Return (X, Y) of the center of cell containing provided text 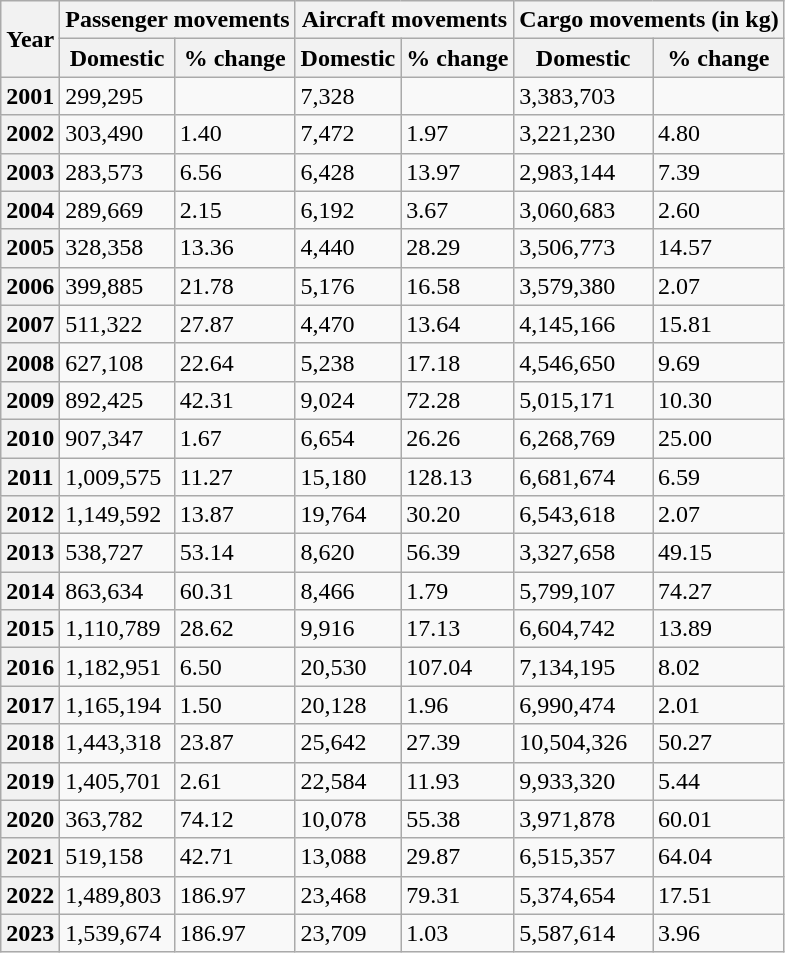
1,165,194 (117, 705)
28.29 (458, 248)
538,727 (117, 553)
14.57 (718, 248)
2.15 (234, 210)
13.36 (234, 248)
28.62 (234, 629)
363,782 (117, 819)
74.12 (234, 819)
6.50 (234, 667)
15,180 (348, 477)
5,176 (348, 286)
7,328 (348, 96)
2011 (30, 477)
1.03 (458, 933)
79.31 (458, 895)
9,916 (348, 629)
3.67 (458, 210)
Passenger movements (178, 20)
9,933,320 (584, 781)
6,604,742 (584, 629)
1.40 (234, 134)
15.81 (718, 324)
2003 (30, 172)
2020 (30, 819)
8.02 (718, 667)
50.27 (718, 743)
1.79 (458, 591)
2021 (30, 857)
6.56 (234, 172)
5,587,614 (584, 933)
5,238 (348, 362)
6,428 (348, 172)
2016 (30, 667)
2019 (30, 781)
17.51 (718, 895)
17.18 (458, 362)
30.20 (458, 515)
4,546,650 (584, 362)
3,506,773 (584, 248)
511,322 (117, 324)
2007 (30, 324)
10.30 (718, 400)
11.93 (458, 781)
7.39 (718, 172)
23.87 (234, 743)
23,468 (348, 895)
23,709 (348, 933)
10,078 (348, 819)
9,024 (348, 400)
42.31 (234, 400)
4.80 (718, 134)
3,579,380 (584, 286)
27.87 (234, 324)
1.50 (234, 705)
627,108 (117, 362)
1.96 (458, 705)
60.31 (234, 591)
2010 (30, 438)
9.69 (718, 362)
5,015,171 (584, 400)
2001 (30, 96)
2023 (30, 933)
1,489,803 (117, 895)
2005 (30, 248)
6,543,618 (584, 515)
2.60 (718, 210)
1,182,951 (117, 667)
1,110,789 (117, 629)
60.01 (718, 819)
3,971,878 (584, 819)
1.97 (458, 134)
74.27 (718, 591)
303,490 (117, 134)
13.97 (458, 172)
4,470 (348, 324)
863,634 (117, 591)
42.71 (234, 857)
6,990,474 (584, 705)
1,405,701 (117, 781)
7,134,195 (584, 667)
2022 (30, 895)
72.28 (458, 400)
3,383,703 (584, 96)
107.04 (458, 667)
6,268,769 (584, 438)
64.04 (718, 857)
3,327,658 (584, 553)
Year (30, 39)
1,009,575 (117, 477)
328,358 (117, 248)
20,530 (348, 667)
2012 (30, 515)
283,573 (117, 172)
16.58 (458, 286)
10,504,326 (584, 743)
7,472 (348, 134)
2018 (30, 743)
2014 (30, 591)
5,374,654 (584, 895)
907,347 (117, 438)
6.59 (718, 477)
399,885 (117, 286)
25,642 (348, 743)
1.67 (234, 438)
27.39 (458, 743)
892,425 (117, 400)
2004 (30, 210)
22,584 (348, 781)
519,158 (117, 857)
4,440 (348, 248)
13.64 (458, 324)
2.61 (234, 781)
6,681,674 (584, 477)
56.39 (458, 553)
26.26 (458, 438)
5,799,107 (584, 591)
21.78 (234, 286)
55.38 (458, 819)
49.15 (718, 553)
128.13 (458, 477)
4,145,166 (584, 324)
6,654 (348, 438)
13,088 (348, 857)
2008 (30, 362)
22.64 (234, 362)
13.89 (718, 629)
20,128 (348, 705)
3.96 (718, 933)
13.87 (234, 515)
19,764 (348, 515)
29.87 (458, 857)
8,620 (348, 553)
299,295 (117, 96)
3,221,230 (584, 134)
53.14 (234, 553)
2006 (30, 286)
1,149,592 (117, 515)
25.00 (718, 438)
2009 (30, 400)
1,539,674 (117, 933)
6,515,357 (584, 857)
1,443,318 (117, 743)
289,669 (117, 210)
2015 (30, 629)
2002 (30, 134)
2,983,144 (584, 172)
8,466 (348, 591)
2013 (30, 553)
3,060,683 (584, 210)
Aircraft movements (404, 20)
Cargo movements (in kg) (649, 20)
6,192 (348, 210)
5.44 (718, 781)
2.01 (718, 705)
17.13 (458, 629)
2017 (30, 705)
11.27 (234, 477)
